Return [x, y] of the center of cell containing provided text 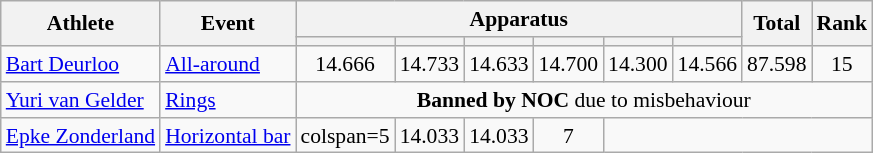
87.598 [776, 64]
Rings [228, 100]
14.300 [638, 64]
Banned by NOC due to misbehaviour [584, 100]
14.700 [568, 64]
Total [776, 24]
Event [228, 24]
15 [842, 64]
14.566 [708, 64]
Rank [842, 24]
All-around [228, 64]
Yuri van Gelder [80, 100]
14.733 [430, 64]
Athlete [80, 24]
Apparatus [520, 19]
14.666 [346, 64]
Bart Deurloo [80, 64]
14.633 [498, 64]
